Return [x, y] of the center of cell containing provided text 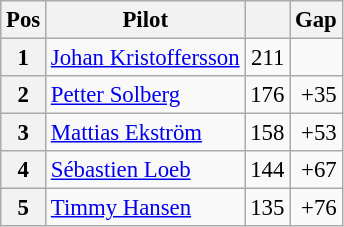
Johan Kristoffersson [146, 58]
Sébastien Loeb [146, 170]
+35 [316, 95]
1 [24, 58]
2 [24, 95]
176 [268, 95]
+67 [316, 170]
+53 [316, 133]
3 [24, 133]
211 [268, 58]
Mattias Ekström [146, 133]
+76 [316, 208]
Gap [316, 20]
Timmy Hansen [146, 208]
144 [268, 170]
Petter Solberg [146, 95]
Pilot [146, 20]
4 [24, 170]
135 [268, 208]
5 [24, 208]
158 [268, 133]
Pos [24, 20]
